Search for the cell housing the specified text and yield its [x, y] center coordinate. 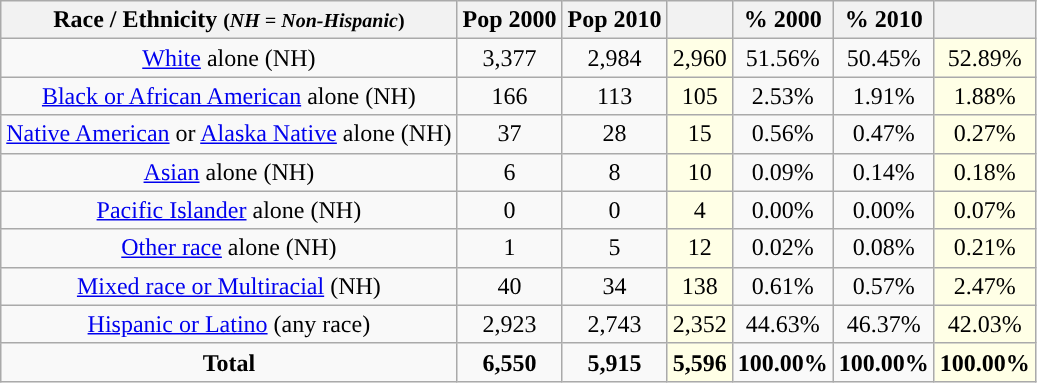
50.45% [884, 58]
6 [510, 172]
46.37% [884, 324]
Total [229, 362]
2,923 [510, 324]
0.07% [984, 210]
4 [700, 210]
0.14% [884, 172]
5,596 [700, 362]
138 [700, 286]
15 [700, 134]
8 [614, 172]
12 [700, 248]
2.47% [984, 286]
1.88% [984, 96]
0.09% [782, 172]
1 [510, 248]
0.56% [782, 134]
% 2000 [782, 20]
166 [510, 96]
Pacific Islander alone (NH) [229, 210]
40 [510, 286]
105 [700, 96]
2,984 [614, 58]
Mixed race or Multiracial (NH) [229, 286]
White alone (NH) [229, 58]
Pop 2000 [510, 20]
0.21% [984, 248]
44.63% [782, 324]
34 [614, 286]
Native American or Alaska Native alone (NH) [229, 134]
42.03% [984, 324]
51.56% [782, 58]
113 [614, 96]
0.18% [984, 172]
5,915 [614, 362]
2,352 [700, 324]
Black or African American alone (NH) [229, 96]
0.47% [884, 134]
6,550 [510, 362]
37 [510, 134]
1.91% [884, 96]
3,377 [510, 58]
5 [614, 248]
Other race alone (NH) [229, 248]
2,960 [700, 58]
0.08% [884, 248]
0.02% [782, 248]
52.89% [984, 58]
0.27% [984, 134]
0.61% [782, 286]
% 2010 [884, 20]
10 [700, 172]
Pop 2010 [614, 20]
28 [614, 134]
0.57% [884, 286]
Asian alone (NH) [229, 172]
Hispanic or Latino (any race) [229, 324]
2.53% [782, 96]
Race / Ethnicity (NH = Non-Hispanic) [229, 20]
2,743 [614, 324]
